For the text-containing cell, return its midpoint in [x, y] coordinate format. 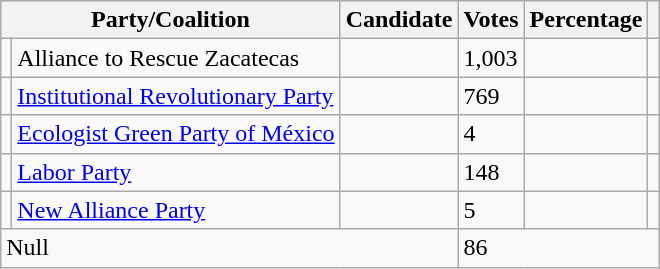
Institutional Revolutionary Party [176, 96]
1,003 [491, 58]
Party/Coalition [170, 20]
Ecologist Green Party of México [176, 134]
148 [491, 172]
Labor Party [176, 172]
5 [491, 210]
769 [491, 96]
Candidate [399, 20]
Percentage [586, 20]
86 [558, 248]
4 [491, 134]
Alliance to Rescue Zacatecas [176, 58]
Votes [491, 20]
Null [230, 248]
New Alliance Party [176, 210]
